Return [X, Y] of the center of cell containing provided text 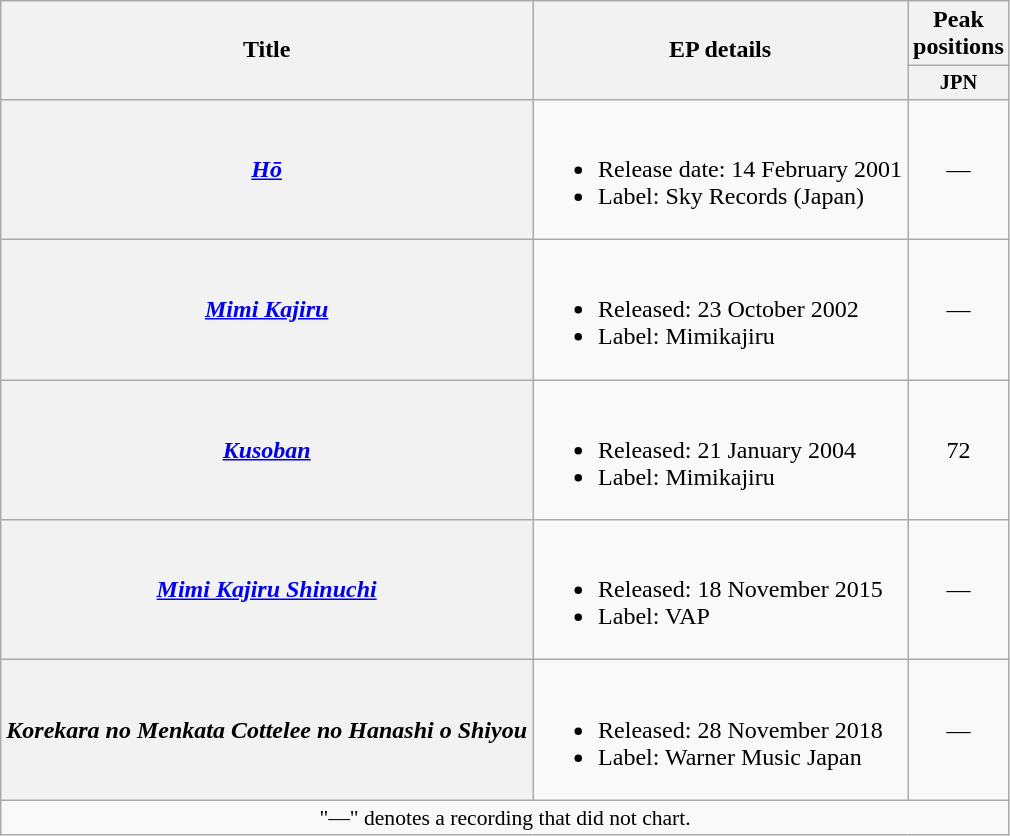
EP details [720, 50]
"—" denotes a recording that did not chart. [506, 818]
Released: 28 November 2018Label: Warner Music Japan [720, 730]
Released: 21 January 2004Label: Mimikajiru [720, 450]
Korekara no Menkata Cottelee no Hanashi o Shiyou [267, 730]
Peakpositions [959, 34]
Hō [267, 169]
Released: 18 November 2015Label: VAP [720, 590]
Mimi Kajiru [267, 310]
Kusoban [267, 450]
Title [267, 50]
72 [959, 450]
Mimi Kajiru Shinuchi [267, 590]
Release date: 14 February 2001Label: Sky Records (Japan) [720, 169]
JPN [959, 83]
Released: 23 October 2002Label: Mimikajiru [720, 310]
